Pinpoint the cell where the given text exists, returning its [x, y] midpoint coordinate. 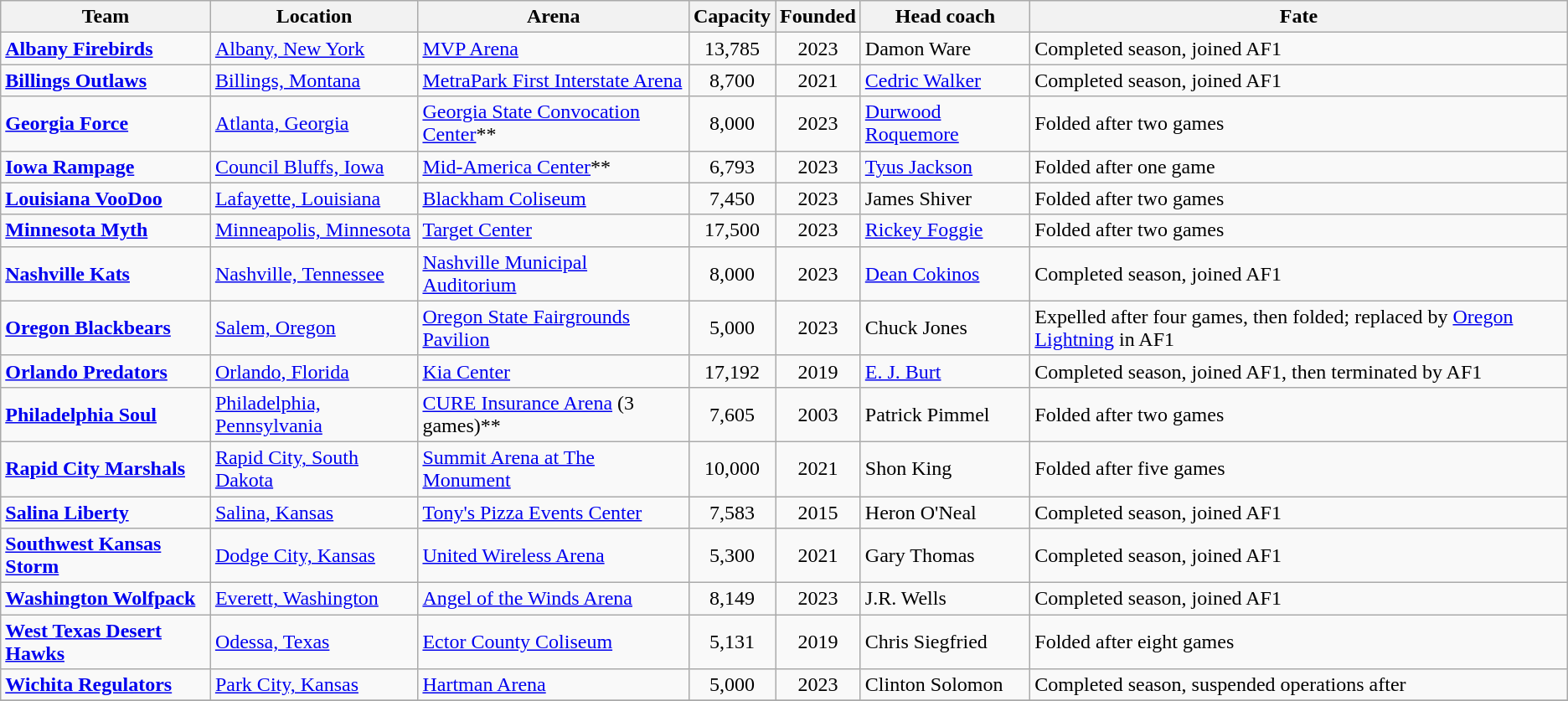
Shon King [945, 469]
Folded after five games [1298, 469]
2003 [818, 414]
Southwest Kansas Storm [106, 556]
7,450 [732, 198]
Minnesota Myth [106, 230]
Blackham Coliseum [554, 198]
7,605 [732, 414]
17,500 [732, 230]
James Shiver [945, 198]
Kia Center [554, 371]
Fate [1298, 17]
Council Bluffs, Iowa [314, 167]
5,300 [732, 556]
Cedric Walker [945, 80]
Billings, Montana [314, 80]
Chris Siegfried [945, 642]
Team [106, 17]
Capacity [732, 17]
Completed season, joined AF1, then terminated by AF1 [1298, 371]
Louisiana VooDoo [106, 198]
Rickey Foggie [945, 230]
Atlanta, Georgia [314, 124]
Arena [554, 17]
Philadelphia Soul [106, 414]
Iowa Rampage [106, 167]
Lafayette, Louisiana [314, 198]
Georgia Force [106, 124]
MetraPark First Interstate Arena [554, 80]
17,192 [732, 371]
Odessa, Texas [314, 642]
Rapid City, South Dakota [314, 469]
Hartman Arena [554, 685]
Rapid City Marshals [106, 469]
Orlando, Florida [314, 371]
Location [314, 17]
Nashville Kats [106, 273]
Billings Outlaws [106, 80]
Oregon Blackbears [106, 328]
Chuck Jones [945, 328]
J.R. Wells [945, 599]
Founded [818, 17]
Ector County Coliseum [554, 642]
Wichita Regulators [106, 685]
Nashville, Tennessee [314, 273]
Durwood Roquemore [945, 124]
Salina, Kansas [314, 512]
13,785 [732, 49]
Nashville Municipal Auditorium [554, 273]
2015 [818, 512]
Park City, Kansas [314, 685]
5,131 [732, 642]
Patrick Pimmel [945, 414]
Folded after one game [1298, 167]
Folded after eight games [1298, 642]
CURE Insurance Arena (3 games)** [554, 414]
Salina Liberty [106, 512]
Head coach [945, 17]
Philadelphia, Pennsylvania [314, 414]
E. J. Burt [945, 371]
Albany Firebirds [106, 49]
Completed season, suspended operations after [1298, 685]
Tony's Pizza Events Center [554, 512]
Damon Ware [945, 49]
8,700 [732, 80]
Clinton Solomon [945, 685]
Summit Arena at The Monument [554, 469]
Washington Wolfpack [106, 599]
MVP Arena [554, 49]
Gary Thomas [945, 556]
Dodge City, Kansas [314, 556]
Target Center [554, 230]
Georgia State Convocation Center** [554, 124]
Albany, New York [314, 49]
West Texas Desert Hawks [106, 642]
6,793 [732, 167]
Heron O'Neal [945, 512]
Minneapolis, Minnesota [314, 230]
Expelled after four games, then folded; replaced by Oregon Lightning in AF1 [1298, 328]
United Wireless Arena [554, 556]
Angel of the Winds Arena [554, 599]
Mid-America Center** [554, 167]
Dean Cokinos [945, 273]
7,583 [732, 512]
Tyus Jackson [945, 167]
Oregon State Fairgrounds Pavilion [554, 328]
8,149 [732, 599]
Orlando Predators [106, 371]
Salem, Oregon [314, 328]
10,000 [732, 469]
Everett, Washington [314, 599]
